From the cell containing the given text, extract its center point as (x, y) coordinate. 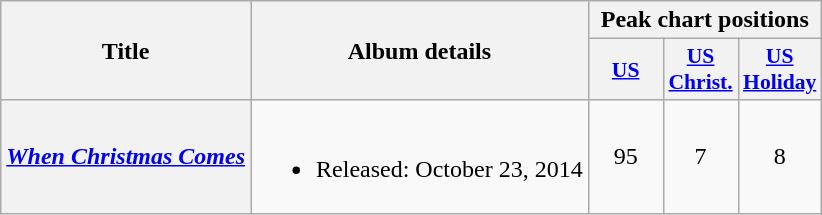
Album details (420, 50)
8 (780, 156)
US (626, 70)
USChrist. (700, 70)
USHoliday (780, 70)
7 (700, 156)
Peak chart positions (704, 20)
When Christmas Comes (126, 156)
95 (626, 156)
Released: October 23, 2014 (420, 156)
Title (126, 50)
